From the cell containing the given text, extract its center point as (x, y) coordinate. 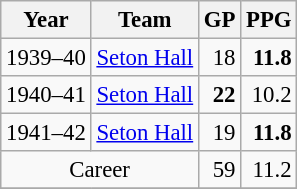
1939–40 (46, 58)
Year (46, 20)
11.2 (269, 170)
1940–41 (46, 95)
Team (144, 20)
PPG (269, 20)
GP (219, 20)
19 (219, 133)
1941–42 (46, 133)
Career (100, 170)
59 (219, 170)
18 (219, 58)
22 (219, 95)
10.2 (269, 95)
